Identify which cell holds the provided text, then report its (X, Y) central coordinate. 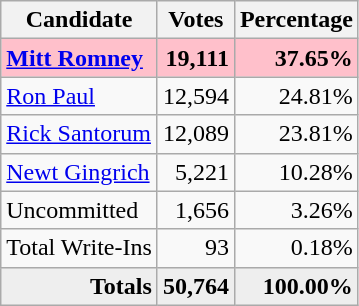
3.26% (296, 210)
19,111 (196, 58)
24.81% (296, 96)
Mitt Romney (80, 58)
Ron Paul (80, 96)
Total Write-Ins (80, 248)
Uncommitted (80, 210)
10.28% (296, 172)
Votes (196, 20)
Rick Santorum (80, 134)
0.18% (296, 248)
Candidate (80, 20)
Totals (80, 286)
12,594 (196, 96)
5,221 (196, 172)
100.00% (296, 286)
12,089 (196, 134)
Newt Gingrich (80, 172)
23.81% (296, 134)
93 (196, 248)
37.65% (296, 58)
1,656 (196, 210)
50,764 (196, 286)
Percentage (296, 20)
